Return the [x, y] coordinate for the center point of the cell that contains the specified text.  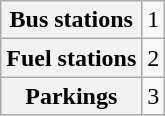
Bus stations [72, 20]
2 [154, 58]
1 [154, 20]
Parkings [72, 96]
Fuel stations [72, 58]
3 [154, 96]
